Return (x, y) of the center of cell containing provided text 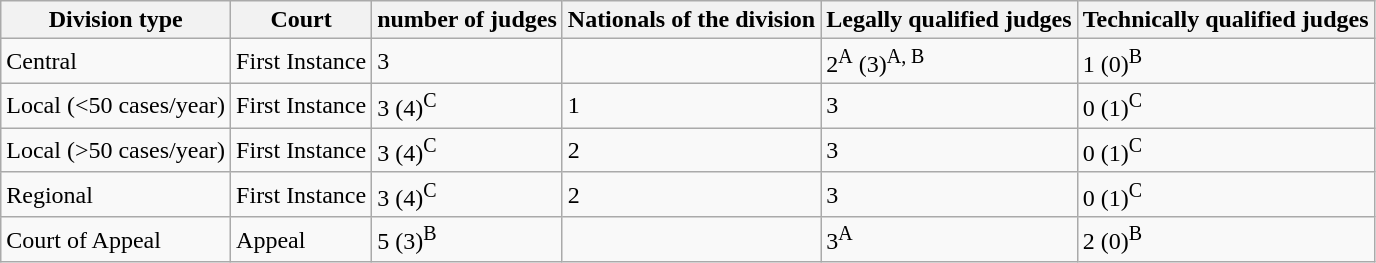
1 (0)B (1226, 62)
Local (<50 cases/year) (116, 106)
3A (949, 240)
Regional (116, 194)
2 (0)B (1226, 240)
5 (3)B (468, 240)
Nationals of the division (691, 20)
Appeal (302, 240)
1 (691, 106)
Court of Appeal (116, 240)
Legally qualified judges (949, 20)
Technically qualified judges (1226, 20)
2A (3)A, B (949, 62)
Division type (116, 20)
Court (302, 20)
number of judges (468, 20)
Central (116, 62)
Local (>50 cases/year) (116, 150)
